Capture the cell that displays the provided text and extract its (X, Y) central coordinate. 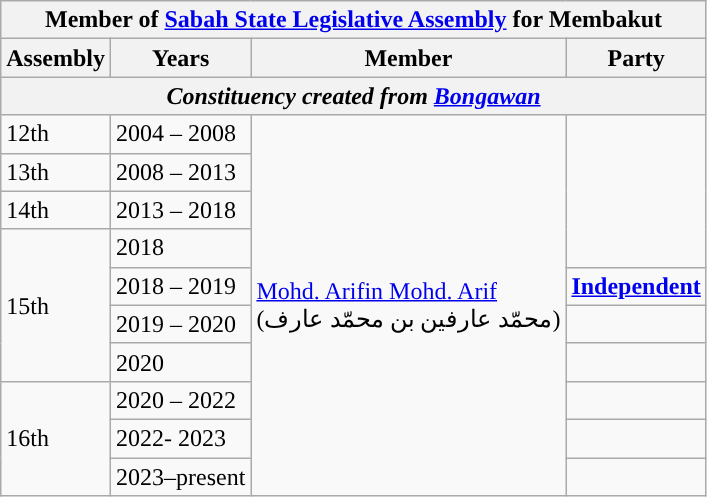
16th (56, 438)
2019 – 2020 (180, 324)
2008 – 2013 (180, 172)
Assembly (56, 58)
2022- 2023 (180, 438)
Party (636, 58)
14th (56, 210)
2004 – 2008 (180, 134)
2020 (180, 362)
12th (56, 134)
Independent (636, 286)
Member (408, 58)
2018 – 2019 (180, 286)
2018 (180, 248)
Member of Sabah State Legislative Assembly for Membakut (354, 20)
2023–present (180, 477)
13th (56, 172)
Years (180, 58)
Mohd. Arifin Mohd. Arif(محمّد عارفين بن محمّد عارف) (408, 306)
Constituency created from Bongawan (354, 96)
2013 – 2018 (180, 210)
15th (56, 305)
2020 – 2022 (180, 400)
